Determine the (X, Y) coordinate at the center of the cell enclosing the given text.  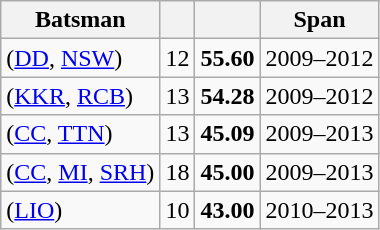
43.00 (228, 210)
(DD, NSW) (80, 58)
54.28 (228, 96)
45.09 (228, 134)
12 (178, 58)
18 (178, 172)
45.00 (228, 172)
(LIO) (80, 210)
Batsman (80, 20)
10 (178, 210)
(CC, MI, SRH) (80, 172)
(KKR, RCB) (80, 96)
Span (320, 20)
(CC, TTN) (80, 134)
2010–2013 (320, 210)
55.60 (228, 58)
